Determine the (x, y) coordinate at the center of the cell enclosing the given text.  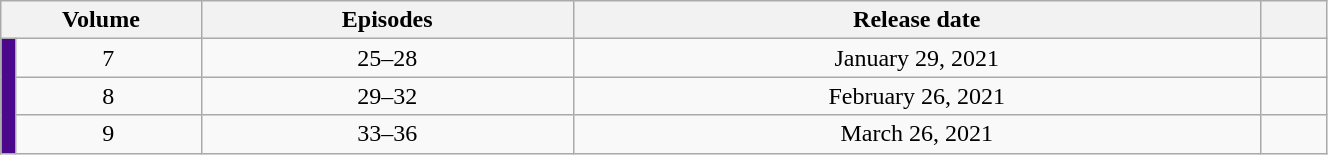
9 (108, 134)
7 (108, 58)
January 29, 2021 (916, 58)
Release date (916, 20)
February 26, 2021 (916, 96)
March 26, 2021 (916, 134)
Episodes (387, 20)
29–32 (387, 96)
Volume (101, 20)
33–36 (387, 134)
25–28 (387, 58)
8 (108, 96)
